Capture the cell that displays the provided text and extract its [x, y] central coordinate. 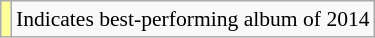
Indicates best-performing album of 2014 [193, 19]
